Find where the given text appears and provide that cell's center as (x, y) coordinate. 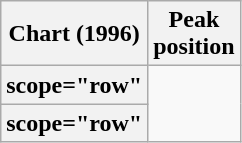
Peakposition (194, 34)
Chart (1996) (74, 34)
